Capture the cell that displays the provided text and extract its (X, Y) central coordinate. 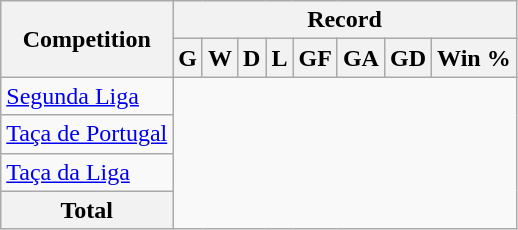
W (220, 58)
G (188, 58)
Taça da Liga (87, 172)
GD (408, 58)
Taça de Portugal (87, 134)
L (280, 58)
Win % (474, 58)
GA (360, 58)
Segunda Liga (87, 96)
Record (344, 20)
GF (315, 58)
Total (87, 210)
Competition (87, 39)
D (252, 58)
